Capture the cell that displays the provided text and extract its [X, Y] central coordinate. 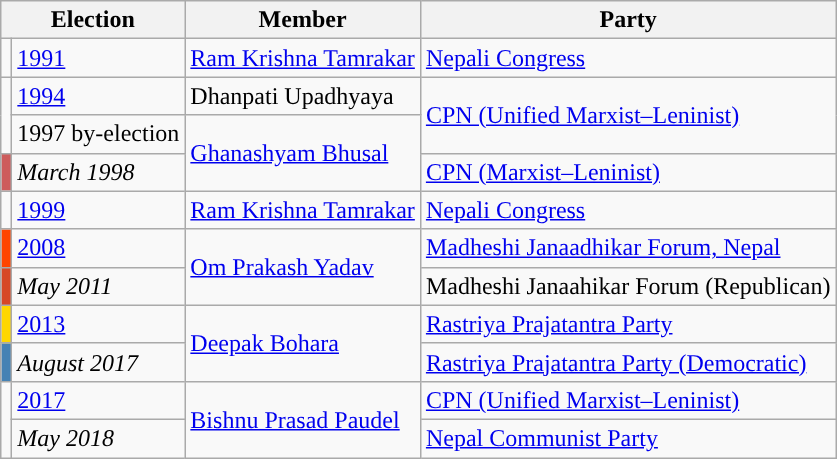
1994 [98, 96]
Madheshi Janaadhikar Forum, Nepal [628, 248]
Member [303, 20]
Party [628, 20]
Nepal Communist Party [628, 438]
1997 by-election [98, 134]
Rastriya Prajatantra Party (Democratic) [628, 362]
2017 [98, 400]
Election [93, 20]
2008 [98, 248]
1991 [98, 58]
Rastriya Prajatantra Party [628, 324]
May 2011 [98, 286]
CPN (Marxist–Leninist) [628, 172]
Ghanashyam Bhusal [303, 153]
2013 [98, 324]
Madheshi Janaahikar Forum (Republican) [628, 286]
Om Prakash Yadav [303, 267]
March 1998 [98, 172]
Dhanpati Upadhyaya [303, 96]
Deepak Bohara [303, 343]
1999 [98, 210]
Bishnu Prasad Paudel [303, 419]
May 2018 [98, 438]
August 2017 [98, 362]
